Return the (X, Y) coordinate for the center point of the cell that contains the specified text.  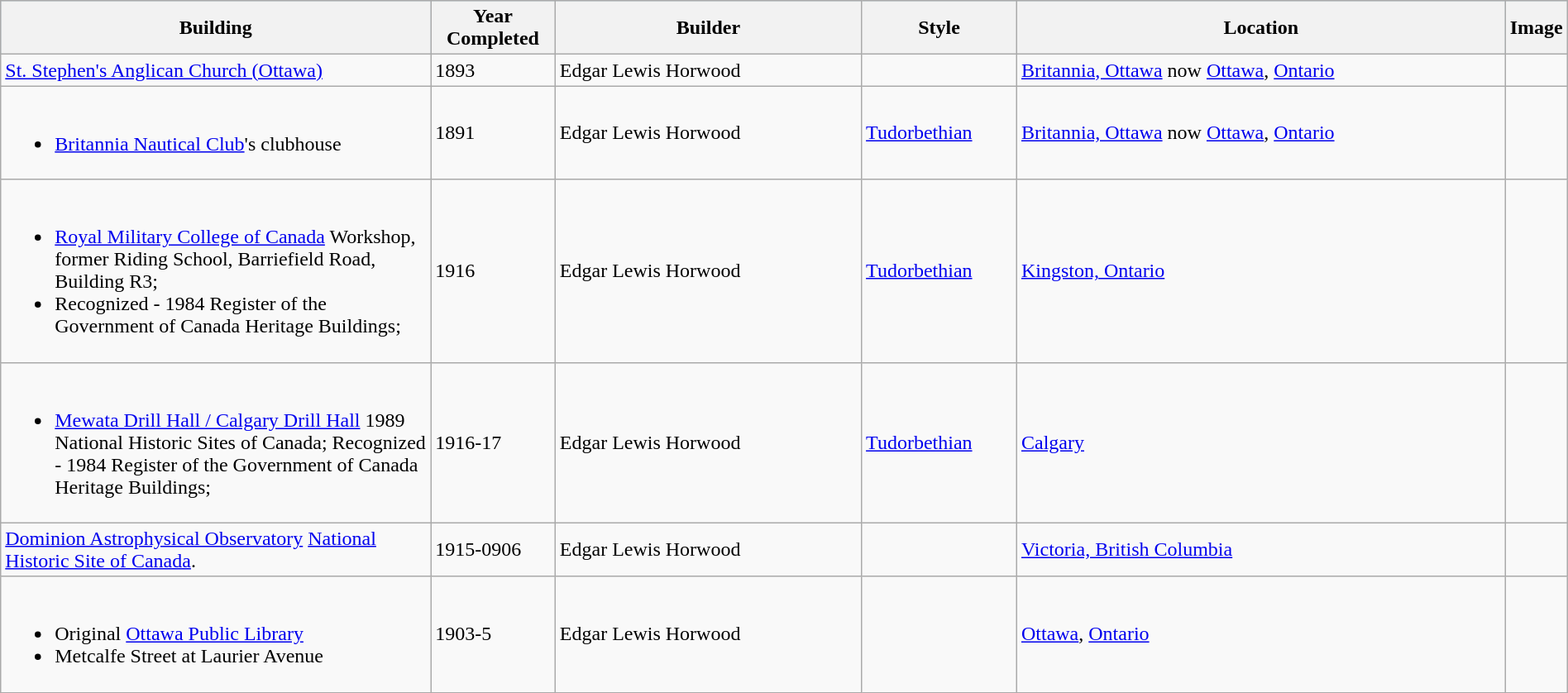
Britannia Nautical Club's clubhouse (216, 132)
1891 (493, 132)
Original Ottawa Public LibraryMetcalfe Street at Laurier Avenue (216, 634)
1916 (493, 271)
Year Completed (493, 28)
Dominion Astrophysical Observatory National Historic Site of Canada. (216, 549)
Image (1537, 28)
Victoria, British Columbia (1260, 549)
St. Stephen's Anglican Church (Ottawa) (216, 70)
1915-0906 (493, 549)
Calgary (1260, 442)
Builder (708, 28)
Building (216, 28)
Style (939, 28)
Kingston, Ontario (1260, 271)
Location (1260, 28)
1893 (493, 70)
1903-5 (493, 634)
1916-17 (493, 442)
Ottawa, Ontario (1260, 634)
